Return the (X, Y) coordinate for the center point of the cell that contains the specified text.  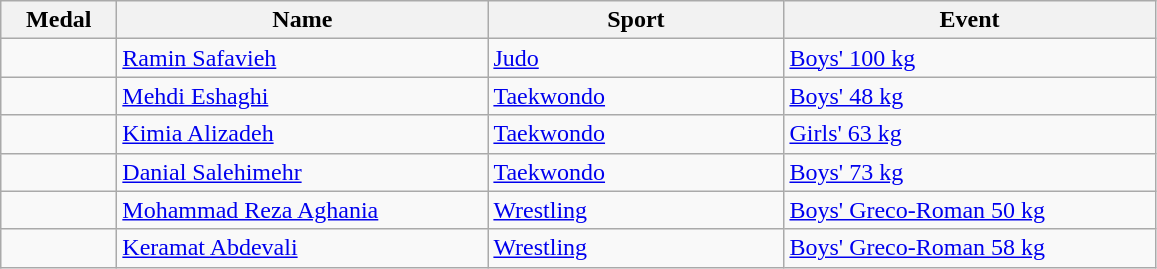
Boys' Greco-Roman 58 kg (970, 248)
Event (970, 20)
Boys' 48 kg (970, 96)
Girls' 63 kg (970, 134)
Boys' 73 kg (970, 172)
Name (302, 20)
Medal (59, 20)
Keramat Abdevali (302, 248)
Kimia Alizadeh (302, 134)
Judo (636, 58)
Sport (636, 20)
Mohammad Reza Aghania (302, 210)
Boys' 100 kg (970, 58)
Mehdi Eshaghi (302, 96)
Boys' Greco-Roman 50 kg (970, 210)
Danial Salehimehr (302, 172)
Ramin Safavieh (302, 58)
